Return [X, Y] of the center of cell containing provided text 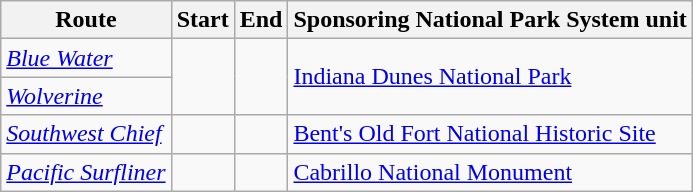
Start [202, 20]
End [261, 20]
Southwest Chief [86, 134]
Blue Water [86, 58]
Pacific Surfliner [86, 172]
Sponsoring National Park System unit [490, 20]
Route [86, 20]
Bent's Old Fort National Historic Site [490, 134]
Wolverine [86, 96]
Indiana Dunes National Park [490, 77]
Cabrillo National Monument [490, 172]
